Detect which cell encompasses the target text, then output its [x, y] center coordinate. 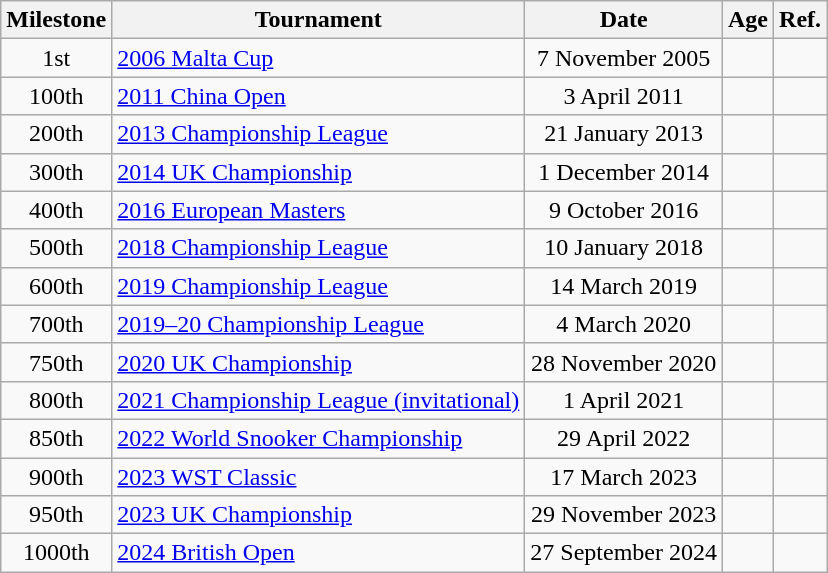
Date [624, 20]
2023 WST Classic [318, 477]
1 December 2014 [624, 172]
900th [56, 477]
21 January 2013 [624, 134]
10 January 2018 [624, 248]
1 April 2021 [624, 400]
2006 Malta Cup [318, 58]
950th [56, 515]
2013 Championship League [318, 134]
Tournament [318, 20]
Age [748, 20]
2024 British Open [318, 553]
4 March 2020 [624, 324]
600th [56, 286]
2019–20 Championship League [318, 324]
28 November 2020 [624, 362]
2011 China Open [318, 96]
2018 Championship League [318, 248]
1000th [56, 553]
Milestone [56, 20]
7 November 2005 [624, 58]
700th [56, 324]
2020 UK Championship [318, 362]
850th [56, 438]
500th [56, 248]
750th [56, 362]
2023 UK Championship [318, 515]
29 November 2023 [624, 515]
3 April 2011 [624, 96]
17 March 2023 [624, 477]
2021 Championship League (invitational) [318, 400]
29 April 2022 [624, 438]
2019 Championship League [318, 286]
800th [56, 400]
14 March 2019 [624, 286]
2022 World Snooker Championship [318, 438]
300th [56, 172]
2016 European Masters [318, 210]
1st [56, 58]
100th [56, 96]
400th [56, 210]
Ref. [800, 20]
2014 UK Championship [318, 172]
27 September 2024 [624, 553]
9 October 2016 [624, 210]
200th [56, 134]
